Return (X, Y) of the center of cell containing provided text 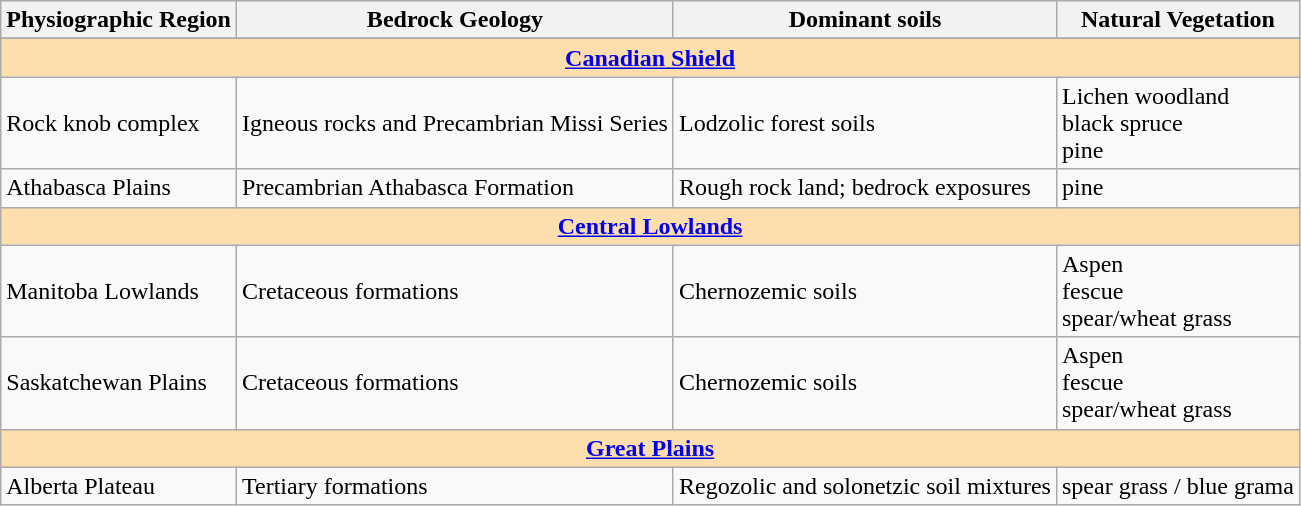
Central Lowlands (650, 226)
Bedrock Geology (456, 20)
Saskatchewan Plains (119, 383)
Great Plains (650, 448)
pine (1178, 188)
spear grass / blue grama (1178, 486)
Canadian Shield (650, 58)
Natural Vegetation (1178, 20)
Precambrian Athabasca Formation (456, 188)
Physiographic Region (119, 20)
Lodzolic forest soils (864, 123)
Athabasca Plains (119, 188)
Rough rock land; bedrock exposures (864, 188)
Tertiary formations (456, 486)
Rock knob complex (119, 123)
Manitoba Lowlands (119, 291)
Alberta Plateau (119, 486)
Regozolic and solonetzic soil mixtures (864, 486)
Lichen woodlandblack sprucepine (1178, 123)
Igneous rocks and Precambrian Missi Series (456, 123)
Dominant soils (864, 20)
